Return the (x, y) coordinate for the center point of the cell that contains the specified text.  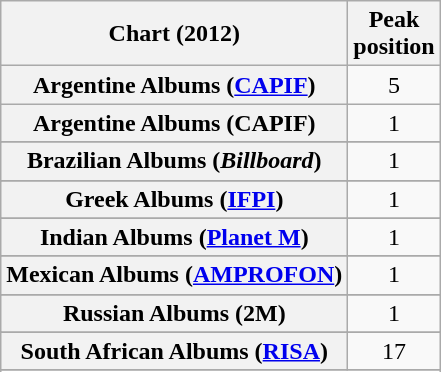
Indian Albums (Planet M) (174, 237)
Brazilian Albums (Billboard) (174, 161)
Russian Albums (2М) (174, 313)
Chart (2012) (174, 34)
Greek Albums (IFPI) (174, 199)
Peakposition (394, 34)
17 (394, 351)
Mexican Albums (AMPROFON) (174, 275)
5 (394, 85)
South African Albums (RISA) (174, 351)
